Locate the cell with the specified text and output its (x, y) center coordinate. 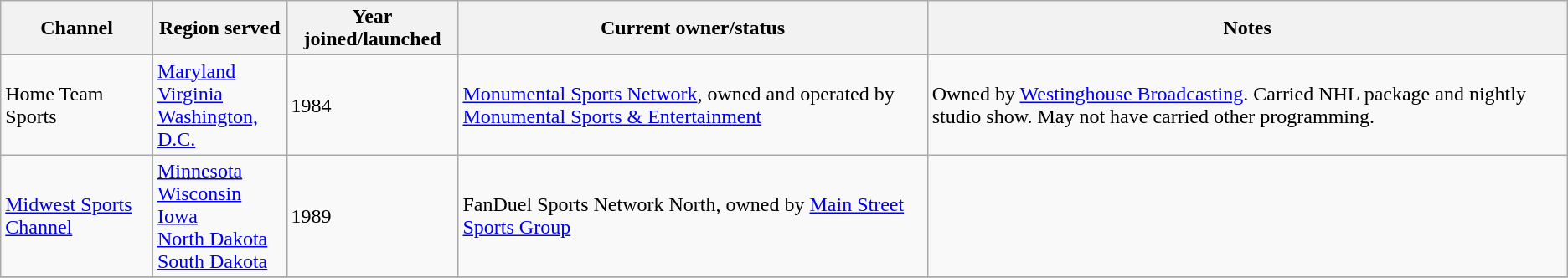
FanDuel Sports Network North, owned by Main Street Sports Group (693, 216)
MarylandVirginiaWashington, D.C. (219, 106)
MinnesotaWisconsinIowaNorth DakotaSouth Dakota (219, 216)
Owned by Westinghouse Broadcasting. Carried NHL package and nightly studio show. May not have carried other programming. (1247, 106)
Channel (77, 28)
Current owner/status (693, 28)
1989 (372, 216)
Year joined/launched (372, 28)
Notes (1247, 28)
Home Team Sports (77, 106)
Midwest Sports Channel (77, 216)
1984 (372, 106)
Region served (219, 28)
Monumental Sports Network, owned and operated by Monumental Sports & Entertainment (693, 106)
